Extract the (x, y) coordinate from the center of the cell holding the provided text.  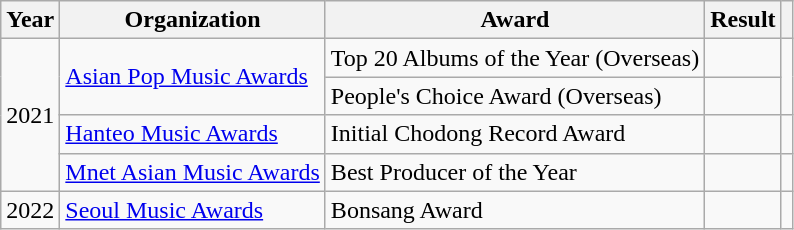
Award (514, 20)
Seoul Music Awards (193, 210)
Asian Pop Music Awards (193, 77)
Hanteo Music Awards (193, 134)
Result (743, 20)
Organization (193, 20)
Bonsang Award (514, 210)
2022 (30, 210)
Initial Chodong Record Award (514, 134)
Best Producer of the Year (514, 172)
Mnet Asian Music Awards (193, 172)
2021 (30, 115)
People's Choice Award (Overseas) (514, 96)
Year (30, 20)
Top 20 Albums of the Year (Overseas) (514, 58)
